Detect which cell encompasses the target text, then output its [x, y] center coordinate. 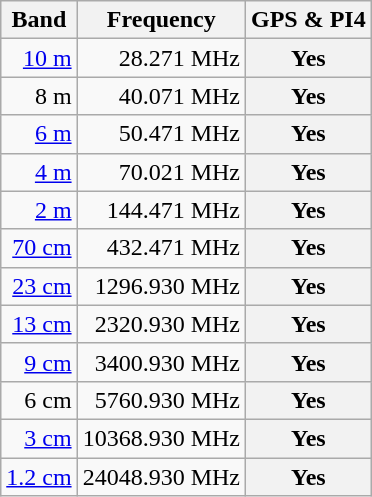
3 cm [39, 438]
9 cm [39, 362]
GPS & PI4 [309, 20]
10 m [39, 58]
10368.930 MHz [161, 438]
2320.930 MHz [161, 324]
70.021 MHz [161, 172]
23 cm [39, 286]
13 cm [39, 324]
28.271 MHz [161, 58]
3400.930 MHz [161, 362]
70 cm [39, 248]
144.471 MHz [161, 210]
4 m [39, 172]
432.471 MHz [161, 248]
Band [39, 20]
8 m [39, 96]
2 m [39, 210]
Frequency [161, 20]
24048.930 MHz [161, 477]
5760.930 MHz [161, 400]
40.071 MHz [161, 96]
6 m [39, 134]
6 cm [39, 400]
1296.930 MHz [161, 286]
50.471 MHz [161, 134]
1.2 cm [39, 477]
